Search for the cell housing the specified text and yield its [X, Y] center coordinate. 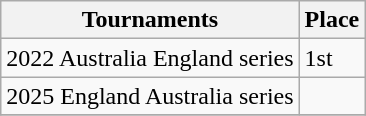
2025 England Australia series [150, 96]
2022 Australia England series [150, 58]
Tournaments [150, 20]
1st [332, 58]
Place [332, 20]
